Detect which cell encompasses the target text, then output its [X, Y] center coordinate. 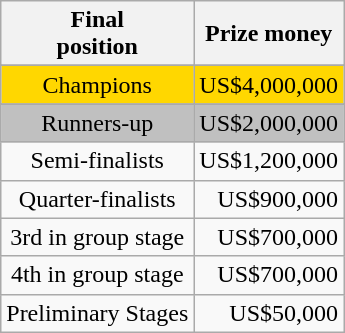
Champions [98, 85]
US$2,000,000 [269, 123]
Semi-finalists [98, 161]
Preliminary Stages [98, 313]
US$1,200,000 [269, 161]
Prize money [269, 34]
Finalposition [98, 34]
Runners-up [98, 123]
US$900,000 [269, 199]
3rd in group stage [98, 237]
US$4,000,000 [269, 85]
Quarter-finalists [98, 199]
4th in group stage [98, 275]
US$50,000 [269, 313]
